Scan for the cell matching the given text and deliver its [X, Y] coordinate at center. 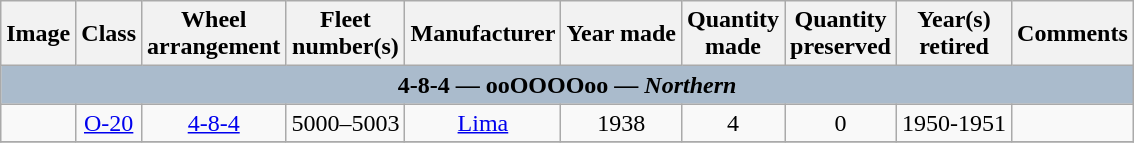
Year made [622, 34]
4-8-4 [214, 123]
Quantitymade [732, 34]
Lima [483, 123]
Image [38, 34]
5000–5003 [346, 123]
1950-1951 [954, 123]
4-8-4 — ooOOOOoo — Northern [568, 85]
Wheelarrangement [214, 34]
Manufacturer [483, 34]
O-20 [109, 123]
Quantitypreserved [841, 34]
0 [841, 123]
1938 [622, 123]
4 [732, 123]
Year(s)retired [954, 34]
Class [109, 34]
Comments [1073, 34]
Fleetnumber(s) [346, 34]
